Pinpoint the cell where the given text exists, returning its (x, y) midpoint coordinate. 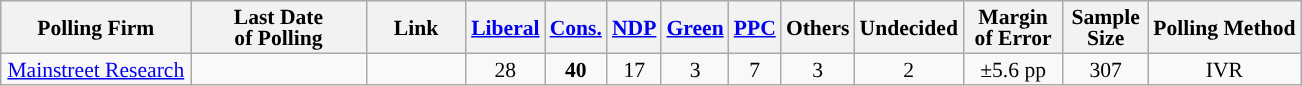
Polling Firm (96, 27)
Link (416, 27)
Marginof Error (1013, 27)
Liberal (505, 27)
Others (818, 27)
307 (1106, 68)
Last Dateof Polling (278, 27)
Polling Method (1224, 27)
17 (634, 68)
7 (755, 68)
2 (909, 68)
Green (694, 27)
±5.6 pp (1013, 68)
IVR (1224, 68)
PPC (755, 27)
Cons. (576, 27)
Mainstreet Research (96, 68)
NDP (634, 27)
40 (576, 68)
Undecided (909, 27)
28 (505, 68)
SampleSize (1106, 27)
